Detect which cell encompasses the target text, then output its (X, Y) center coordinate. 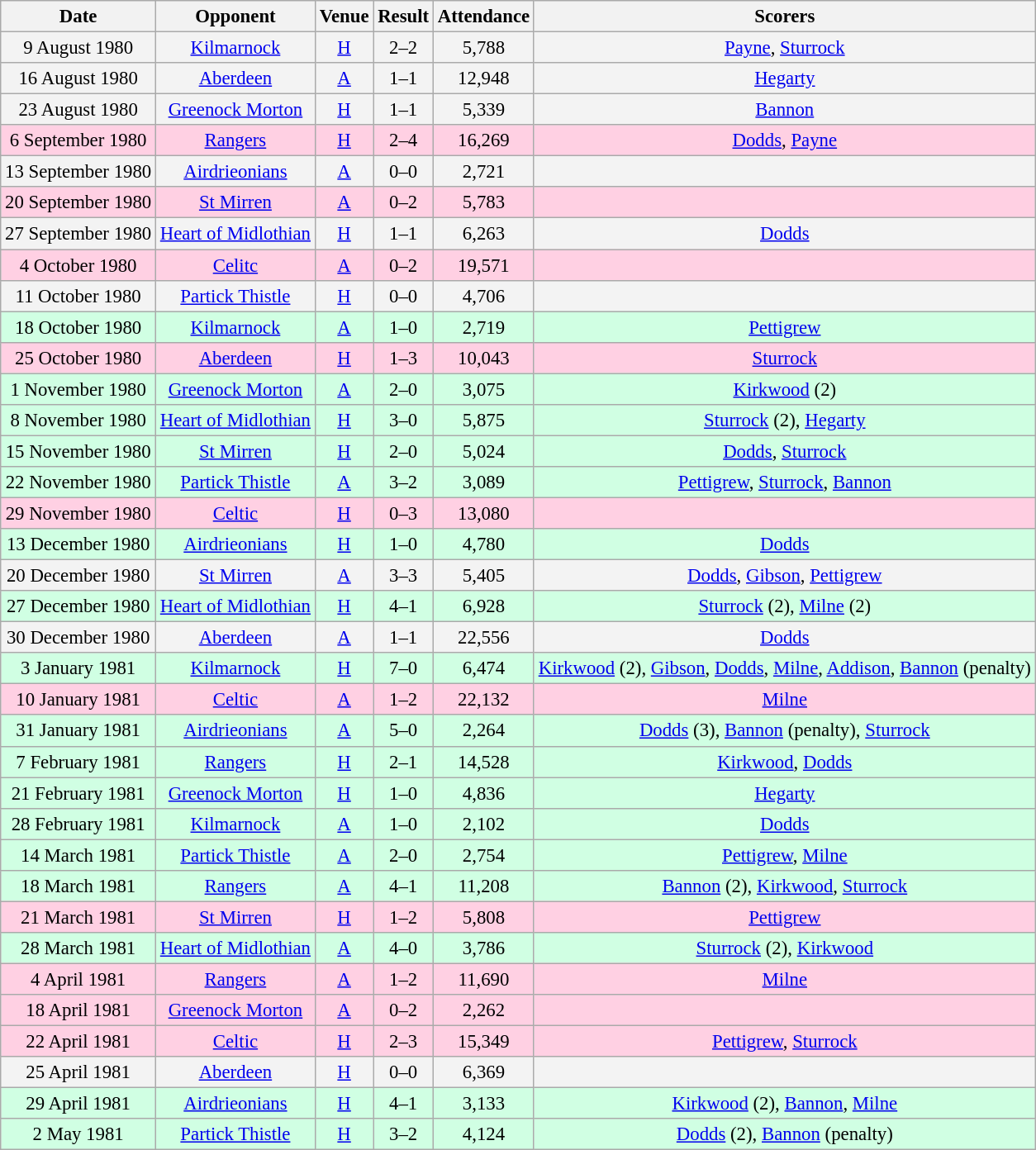
23 August 1980 (78, 110)
Dodds (3), Bannon (penalty), Sturrock (785, 731)
13 December 1980 (78, 544)
Sturrock (2), Kirkwood (785, 948)
Celitc (236, 265)
Kirkwood (2), Gibson, Dodds, Milne, Addison, Bannon (penalty) (785, 668)
Result (403, 17)
3,786 (483, 948)
6 September 1980 (78, 140)
Kirkwood, Dodds (785, 762)
29 April 1981 (78, 1104)
3–3 (403, 576)
Pettigrew, Milne (785, 855)
6,369 (483, 1072)
1–3 (403, 358)
22 November 1980 (78, 482)
22,556 (483, 638)
Kirkwood (2), Bannon, Milne (785, 1104)
18 October 1980 (78, 327)
Sturrock (2), Hegarty (785, 421)
4–0 (403, 948)
2–2 (403, 48)
4,780 (483, 544)
28 February 1981 (78, 824)
4,706 (483, 296)
19,571 (483, 265)
16 August 1980 (78, 78)
2–4 (403, 140)
Sturrock (2), Milne (2) (785, 606)
11 October 1980 (78, 296)
7–0 (403, 668)
Dodds, Payne (785, 140)
21 March 1981 (78, 917)
6,474 (483, 668)
15 November 1980 (78, 451)
2,262 (483, 1010)
Pettigrew, Sturrock, Bannon (785, 482)
20 September 1980 (78, 202)
4 October 1980 (78, 265)
21 February 1981 (78, 793)
15,349 (483, 1042)
2,721 (483, 172)
5,405 (483, 576)
6,928 (483, 606)
5,783 (483, 202)
5,024 (483, 451)
5,808 (483, 917)
7 February 1981 (78, 762)
16,269 (483, 140)
Sturrock (785, 358)
28 March 1981 (78, 948)
0–3 (403, 513)
14,528 (483, 762)
30 December 1980 (78, 638)
9 August 1980 (78, 48)
4,124 (483, 1134)
27 September 1980 (78, 234)
Attendance (483, 17)
2,719 (483, 327)
3 January 1981 (78, 668)
Kirkwood (2) (785, 389)
Date (78, 17)
Dodds, Gibson, Pettigrew (785, 576)
18 April 1981 (78, 1010)
1 November 1980 (78, 389)
Pettigrew, Sturrock (785, 1042)
Bannon (2), Kirkwood, Sturrock (785, 886)
2–1 (403, 762)
13 September 1980 (78, 172)
18 March 1981 (78, 886)
31 January 1981 (78, 731)
25 October 1980 (78, 358)
Venue (344, 17)
2 May 1981 (78, 1134)
3–0 (403, 421)
2–3 (403, 1042)
25 April 1981 (78, 1072)
Payne, Sturrock (785, 48)
Dodds, Sturrock (785, 451)
5,339 (483, 110)
3,089 (483, 482)
29 November 1980 (78, 513)
Dodds (2), Bannon (penalty) (785, 1134)
5–0 (403, 731)
10 January 1981 (78, 700)
2,264 (483, 731)
6,263 (483, 234)
12,948 (483, 78)
5,875 (483, 421)
10,043 (483, 358)
22 April 1981 (78, 1042)
20 December 1980 (78, 576)
3,133 (483, 1104)
27 December 1980 (78, 606)
3,075 (483, 389)
2,754 (483, 855)
2,102 (483, 824)
11,690 (483, 979)
5,788 (483, 48)
Bannon (785, 110)
11,208 (483, 886)
4,836 (483, 793)
Scorers (785, 17)
Opponent (236, 17)
8 November 1980 (78, 421)
4 April 1981 (78, 979)
13,080 (483, 513)
14 March 1981 (78, 855)
22,132 (483, 700)
